Determine the (x, y) coordinate at the center of the cell enclosing the given text.  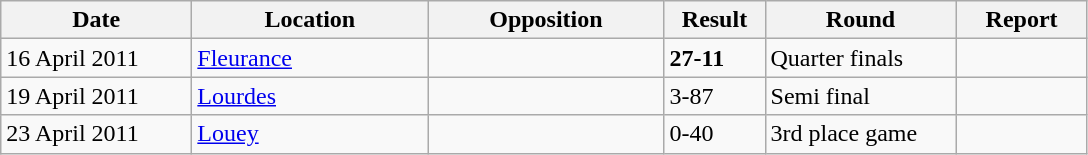
Round (860, 20)
Opposition (546, 20)
Semi final (860, 96)
3rd place game (860, 134)
Quarter finals (860, 58)
0-40 (714, 134)
Location (310, 20)
Result (714, 20)
23 April 2011 (96, 134)
Report (1022, 20)
27-11 (714, 58)
Lourdes (310, 96)
16 April 2011 (96, 58)
3-87 (714, 96)
19 April 2011 (96, 96)
Date (96, 20)
Fleurance (310, 58)
Louey (310, 134)
